Extract the [X, Y] coordinate from the center of the cell holding the provided text.  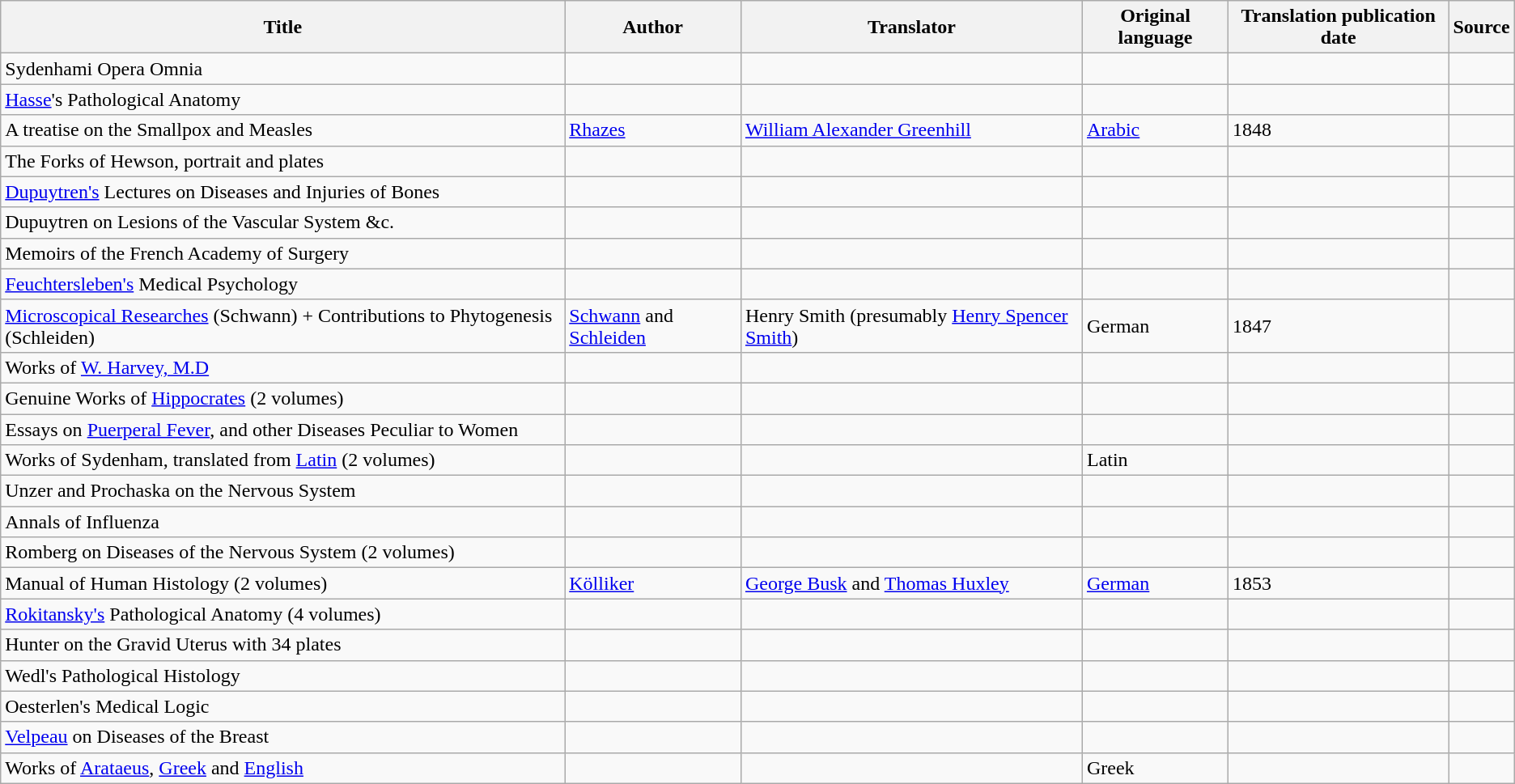
Author [653, 28]
William Alexander Greenhill [911, 130]
Works of W. Harvey, M.D [283, 367]
Dupuytren on Lesions of the Vascular System &c. [283, 222]
Manual of Human Histology (2 volumes) [283, 583]
1853 [1339, 583]
Rhazes [653, 130]
Feuchtersleben's Medical Psychology [283, 284]
Memoirs of the French Academy of Surgery [283, 253]
Schwann and Schleiden [653, 325]
Original language [1155, 28]
Genuine Works of Hippocrates (2 volumes) [283, 398]
Kölliker [653, 583]
Dupuytren's Lectures on Diseases and Injuries of Bones [283, 192]
Works of Arataeus, Greek and English [283, 768]
Henry Smith (presumably Henry Spencer Smith) [911, 325]
1848 [1339, 130]
Annals of Influenza [283, 522]
Arabic [1155, 130]
A treatise on the Smallpox and Measles [283, 130]
Rokitansky's Pathological Anatomy (4 volumes) [283, 614]
George Busk and Thomas Huxley [911, 583]
Essays on Puerperal Fever, and other Diseases Peculiar to Women [283, 430]
Latin [1155, 460]
The Forks of Hewson, portrait and plates [283, 161]
Wedl's Pathological Histology [283, 676]
Hasse's Pathological Anatomy [283, 100]
Translation publication date [1339, 28]
Hunter on the Gravid Uterus with 34 plates [283, 645]
Greek [1155, 768]
1847 [1339, 325]
Works of Sydenham, translated from Latin (2 volumes) [283, 460]
Microscopical Researches (Schwann) + Contributions to Phytogenesis (Schleiden) [283, 325]
Oesterlen's Medical Logic [283, 706]
Unzer and Prochaska on the Nervous System [283, 491]
Title [283, 28]
Sydenhami Opera Omnia [283, 69]
Romberg on Diseases of the Nervous System (2 volumes) [283, 553]
Source [1481, 28]
Translator [911, 28]
Velpeau on Diseases of the Breast [283, 737]
